Scan for the cell matching the given text and deliver its [X, Y] coordinate at center. 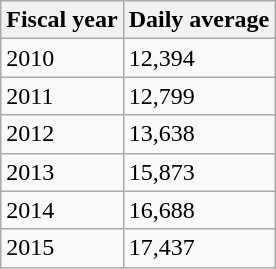
12,394 [199, 58]
2014 [62, 210]
2015 [62, 248]
13,638 [199, 134]
2010 [62, 58]
2012 [62, 134]
Daily average [199, 20]
15,873 [199, 172]
16,688 [199, 210]
17,437 [199, 248]
2011 [62, 96]
2013 [62, 172]
12,799 [199, 96]
Fiscal year [62, 20]
